Search for the cell housing the specified text and yield its (X, Y) center coordinate. 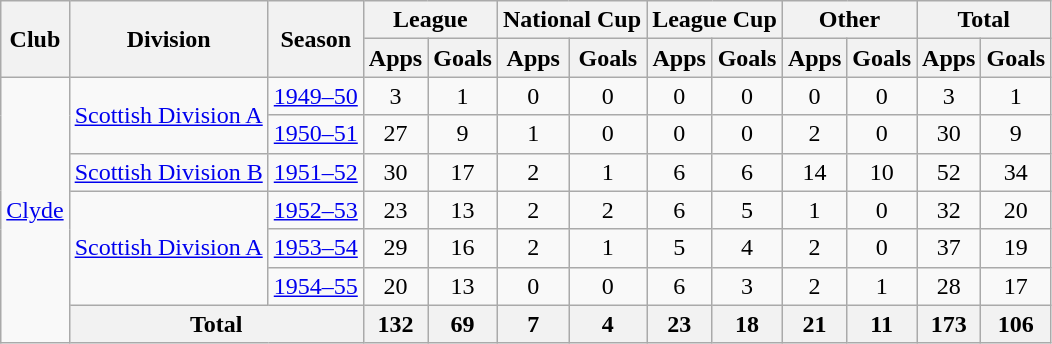
1949–50 (316, 96)
1953–54 (316, 248)
21 (814, 324)
28 (949, 286)
10 (882, 172)
Clyde (35, 210)
32 (949, 210)
Division (168, 39)
Scottish Division B (168, 172)
19 (1016, 248)
14 (814, 172)
69 (463, 324)
29 (395, 248)
37 (949, 248)
1952–53 (316, 210)
106 (1016, 324)
Club (35, 39)
1951–52 (316, 172)
Other (849, 20)
16 (463, 248)
7 (533, 324)
Season (316, 39)
11 (882, 324)
18 (748, 324)
52 (949, 172)
League (430, 20)
1954–55 (316, 286)
173 (949, 324)
League Cup (715, 20)
27 (395, 134)
1950–51 (316, 134)
34 (1016, 172)
National Cup (572, 20)
132 (395, 324)
